Pinpoint the cell where the given text exists, returning its (X, Y) midpoint coordinate. 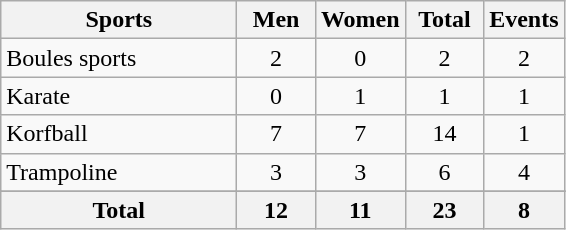
23 (444, 210)
6 (444, 172)
Trampoline (119, 172)
Karate (119, 96)
12 (276, 210)
Events (524, 20)
Sports (119, 20)
Women (360, 20)
Boules sports (119, 58)
11 (360, 210)
4 (524, 172)
8 (524, 210)
Men (276, 20)
Korfball (119, 134)
14 (444, 134)
